Pinpoint the cell where the given text exists, returning its [X, Y] midpoint coordinate. 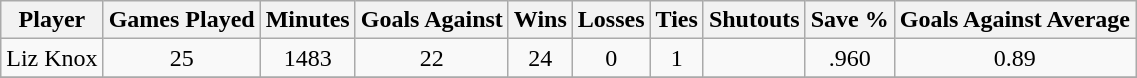
0.89 [1014, 58]
Goals Against [432, 20]
22 [432, 58]
1483 [308, 58]
Liz Knox [52, 58]
25 [182, 58]
Wins [540, 20]
Ties [676, 20]
Losses [611, 20]
0 [611, 58]
.960 [850, 58]
24 [540, 58]
Minutes [308, 20]
Player [52, 20]
Shutouts [754, 20]
1 [676, 58]
Save % [850, 20]
Games Played [182, 20]
Goals Against Average [1014, 20]
